Return [x, y] of the center of cell containing provided text 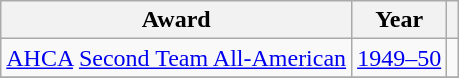
AHCA Second Team All-American [176, 58]
Year [400, 20]
1949–50 [400, 58]
Award [176, 20]
